Locate the cell with the specified text and output its (X, Y) center coordinate. 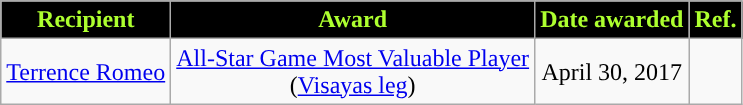
April 30, 2017 (612, 72)
Date awarded (612, 20)
Ref. (716, 20)
Award (353, 20)
Recipient (86, 20)
All-Star Game Most Valuable Player(Visayas leg) (353, 72)
Terrence Romeo (86, 72)
